Determine the [x, y] coordinate at the center of the cell enclosing the given text.  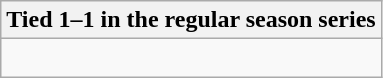
Tied 1–1 in the regular season series [191, 20]
